Scan for the cell matching the given text and deliver its [X, Y] coordinate at center. 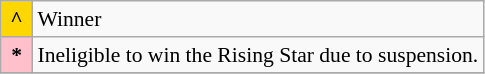
Ineligible to win the Rising Star due to suspension. [258, 55]
* [17, 55]
Winner [258, 19]
^ [17, 19]
